Extract the [X, Y] coordinate from the center of the cell holding the provided text.  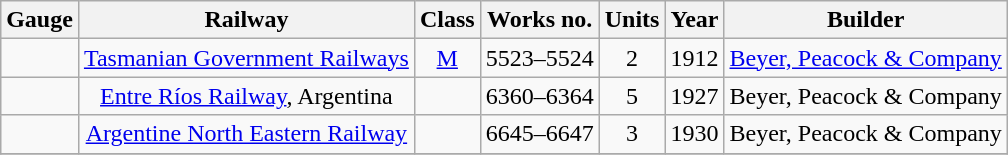
1927 [694, 96]
Class [447, 20]
5523–5524 [540, 58]
Works no. [540, 20]
6360–6364 [540, 96]
3 [632, 134]
Gauge [40, 20]
Tasmanian Government Railways [246, 58]
1930 [694, 134]
Railway [246, 20]
6645–6647 [540, 134]
Builder [866, 20]
Entre Ríos Railway, Argentina [246, 96]
1912 [694, 58]
Argentine North Eastern Railway [246, 134]
2 [632, 58]
Year [694, 20]
5 [632, 96]
Units [632, 20]
M [447, 58]
